From the cell containing the given text, extract its center point as [x, y] coordinate. 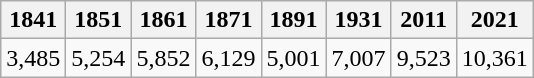
2011 [424, 20]
1841 [34, 20]
5,001 [294, 58]
1871 [228, 20]
1851 [98, 20]
1891 [294, 20]
7,007 [358, 58]
6,129 [228, 58]
9,523 [424, 58]
5,254 [98, 58]
3,485 [34, 58]
1931 [358, 20]
5,852 [164, 58]
2021 [494, 20]
10,361 [494, 58]
1861 [164, 20]
